For the text-containing cell, return its midpoint in (X, Y) coordinate format. 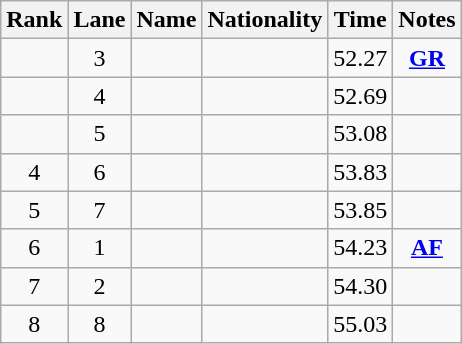
Time (360, 20)
54.23 (360, 248)
52.69 (360, 96)
53.83 (360, 172)
55.03 (360, 324)
53.85 (360, 210)
54.30 (360, 286)
Nationality (265, 20)
3 (100, 58)
Name (166, 20)
53.08 (360, 134)
Lane (100, 20)
1 (100, 248)
52.27 (360, 58)
Notes (427, 20)
Rank (34, 20)
2 (100, 286)
AF (427, 248)
GR (427, 58)
